Capture the cell that displays the provided text and extract its (x, y) central coordinate. 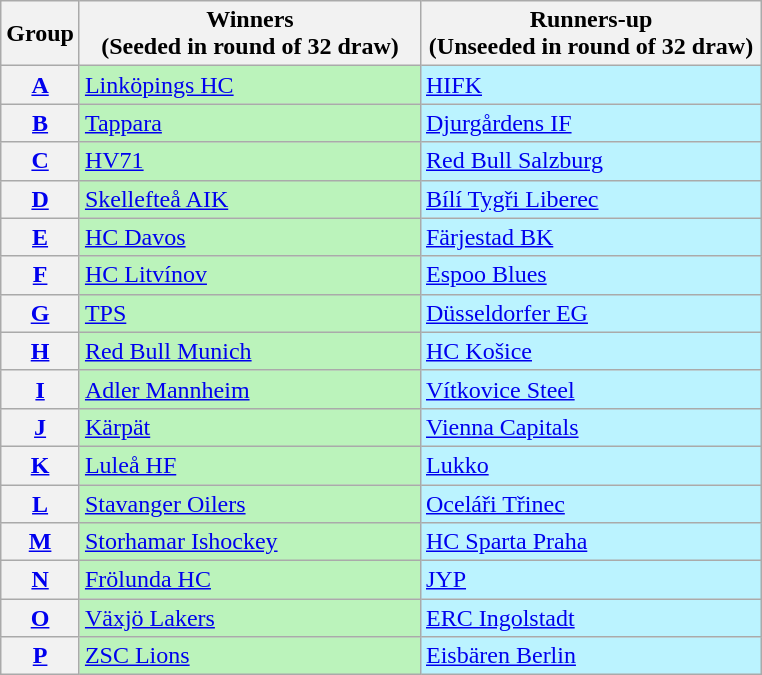
Linköpings HC (250, 85)
TPS (250, 313)
Frölunda HC (250, 580)
F (40, 275)
ERC Ingolstadt (590, 618)
Tappara (250, 123)
Vítkovice Steel (590, 389)
Düsseldorfer EG (590, 313)
K (40, 465)
HV71 (250, 161)
H (40, 351)
I (40, 389)
Red Bull Salzburg (590, 161)
Skellefteå AIK (250, 199)
Lukko (590, 465)
G (40, 313)
HIFK (590, 85)
Kärpät (250, 427)
Adler Mannheim (250, 389)
N (40, 580)
HC Sparta Praha (590, 542)
HC Košice (590, 351)
D (40, 199)
Group (40, 34)
A (40, 85)
Djurgårdens IF (590, 123)
Bílí Tygři Liberec (590, 199)
Färjestad BK (590, 237)
Stavanger Oilers (250, 503)
Vienna Capitals (590, 427)
Växjö Lakers (250, 618)
Espoo Blues (590, 275)
C (40, 161)
Winners(Seeded in round of 32 draw) (250, 34)
Red Bull Munich (250, 351)
E (40, 237)
L (40, 503)
Oceláři Třinec (590, 503)
JYP (590, 580)
HC Davos (250, 237)
B (40, 123)
J (40, 427)
Eisbären Berlin (590, 656)
Runners-up(Unseeded in round of 32 draw) (590, 34)
O (40, 618)
P (40, 656)
HC Litvínov (250, 275)
Luleå HF (250, 465)
Storhamar Ishockey (250, 542)
ZSC Lions (250, 656)
M (40, 542)
